Find where the given text appears and provide that cell's center as (x, y) coordinate. 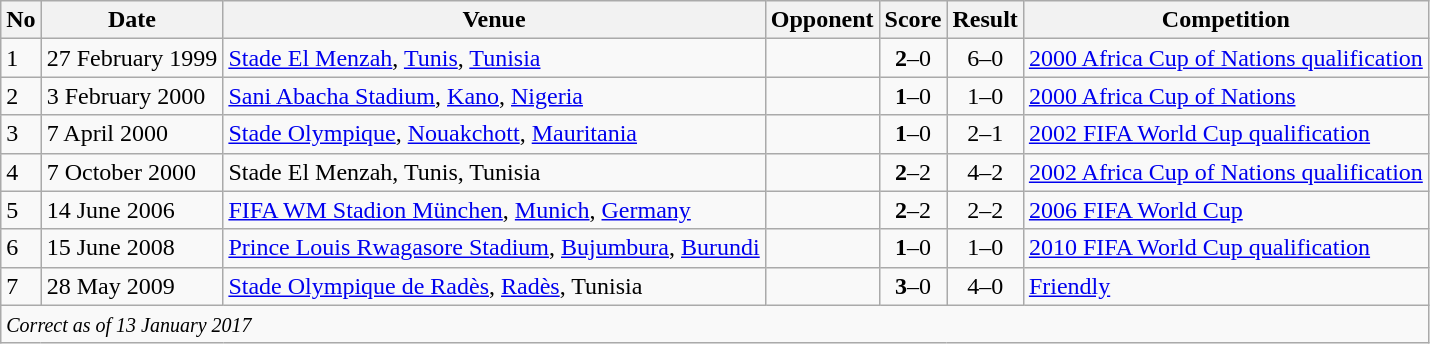
2002 FIFA World Cup qualification (1226, 134)
3 February 2000 (132, 96)
Prince Louis Rwagasore Stadium, Bujumbura, Burundi (494, 248)
7 April 2000 (132, 134)
7 October 2000 (132, 172)
Stade Olympique, Nouakchott, Mauritania (494, 134)
Opponent (822, 20)
4 (21, 172)
4–0 (985, 286)
Sani Abacha Stadium, Kano, Nigeria (494, 96)
Date (132, 20)
Competition (1226, 20)
2–0 (913, 58)
7 (21, 286)
Venue (494, 20)
2000 Africa Cup of Nations (1226, 96)
2–1 (985, 134)
Score (913, 20)
4–2 (985, 172)
No (21, 20)
Stade Olympique de Radès, Radès, Tunisia (494, 286)
3 (21, 134)
2002 Africa Cup of Nations qualification (1226, 172)
2010 FIFA World Cup qualification (1226, 248)
Correct as of 13 January 2017 (715, 324)
FIFA WM Stadion München, Munich, Germany (494, 210)
2006 FIFA World Cup (1226, 210)
27 February 1999 (132, 58)
15 June 2008 (132, 248)
3–0 (913, 286)
5 (21, 210)
1 (21, 58)
14 June 2006 (132, 210)
6–0 (985, 58)
2000 Africa Cup of Nations qualification (1226, 58)
28 May 2009 (132, 286)
Friendly (1226, 286)
2 (21, 96)
Result (985, 20)
6 (21, 248)
